Pinpoint the cell where the given text exists, returning its [X, Y] midpoint coordinate. 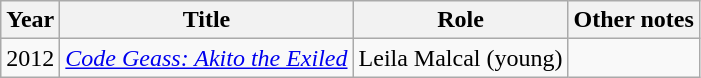
Leila Malcal (young) [460, 58]
Year [30, 20]
Role [460, 20]
Other notes [634, 20]
2012 [30, 58]
Code Geass: Akito the Exiled [206, 58]
Title [206, 20]
